From the cell containing the given text, extract its center point as (x, y) coordinate. 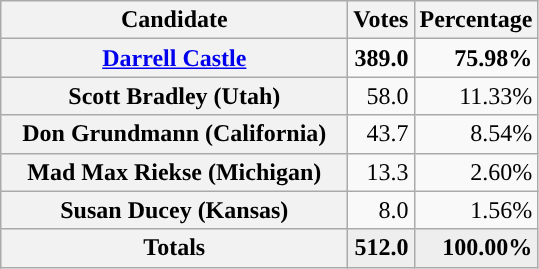
8.54% (476, 134)
1.56% (476, 210)
Candidate (174, 20)
389.0 (381, 58)
Mad Max Riekse (Michigan) (174, 172)
Votes (381, 20)
100.00% (476, 248)
Susan Ducey (Kansas) (174, 210)
13.3 (381, 172)
43.7 (381, 134)
2.60% (476, 172)
58.0 (381, 96)
Don Grundmann (California) (174, 134)
11.33% (476, 96)
Scott Bradley (Utah) (174, 96)
75.98% (476, 58)
Percentage (476, 20)
8.0 (381, 210)
Darrell Castle (174, 58)
Totals (174, 248)
512.0 (381, 248)
